Output the (x, y) coordinate of the center of the cell containing the given text.  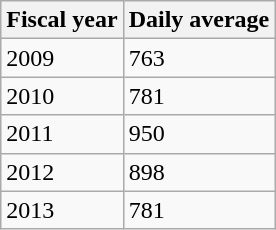
Fiscal year (62, 20)
898 (199, 172)
2012 (62, 172)
2010 (62, 96)
Daily average (199, 20)
763 (199, 58)
950 (199, 134)
2009 (62, 58)
2011 (62, 134)
2013 (62, 210)
